Return the (x, y) coordinate for the center point of the cell that contains the specified text.  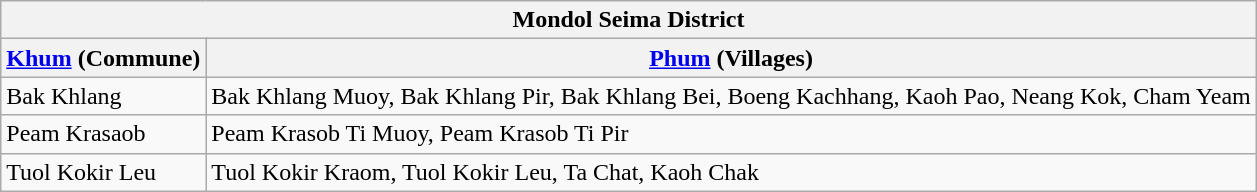
Bak Khlang (104, 96)
Tuol Kokir Kraom, Tuol Kokir Leu, Ta Chat, Kaoh Chak (731, 172)
Tuol Kokir Leu (104, 172)
Phum (Villages) (731, 58)
Bak Khlang Muoy, Bak Khlang Pir, Bak Khlang Bei, Boeng Kachhang, Kaoh Pao, Neang Kok, Cham Yeam (731, 96)
Peam Krasob Ti Muoy, Peam Krasob Ti Pir (731, 134)
Khum (Commune) (104, 58)
Peam Krasaob (104, 134)
Mondol Seima District (628, 20)
